Extract the [X, Y] coordinate from the center of the cell holding the provided text.  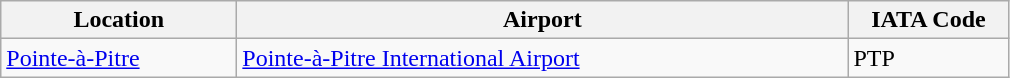
Location [119, 20]
PTP [928, 58]
Airport [542, 20]
Pointe-à-Pitre International Airport [542, 58]
Pointe-à-Pitre [119, 58]
IATA Code [928, 20]
